Determine the [x, y] coordinate at the center of the cell enclosing the given text.  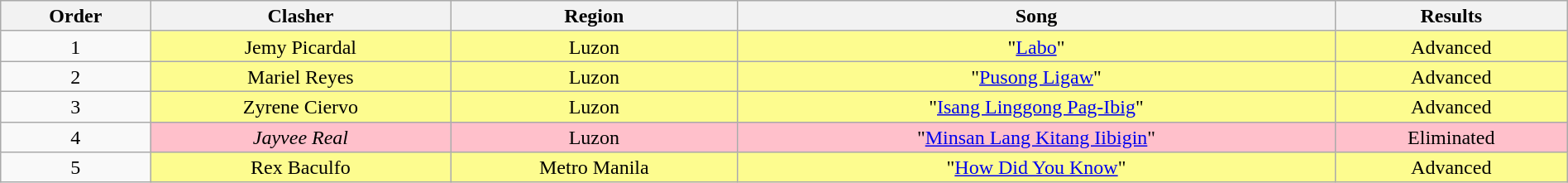
Region [594, 17]
Order [76, 17]
"Labo" [1037, 46]
Rex Baculfo [301, 167]
3 [76, 106]
Song [1037, 17]
"Pusong Ligaw" [1037, 76]
Clasher [301, 17]
"Minsan Lang Kitang Iibigin" [1037, 137]
Metro Manila [594, 167]
Eliminated [1451, 137]
2 [76, 76]
Mariel Reyes [301, 76]
"How Did You Know" [1037, 167]
5 [76, 167]
1 [76, 46]
Jemy Picardal [301, 46]
Jayvee Real [301, 137]
4 [76, 137]
Zyrene Ciervo [301, 106]
"Isang Linggong Pag-Ibig" [1037, 106]
Results [1451, 17]
